Search for the cell housing the specified text and yield its [x, y] center coordinate. 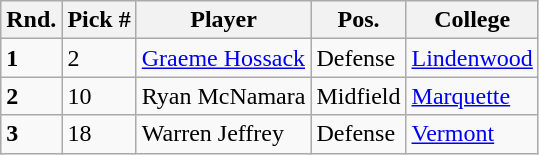
Graeme Hossack [224, 58]
Midfield [358, 96]
Pos. [358, 20]
Ryan McNamara [224, 96]
Vermont [472, 134]
3 [32, 134]
1 [32, 58]
Marquette [472, 96]
College [472, 20]
Pick # [99, 20]
Warren Jeffrey [224, 134]
Lindenwood [472, 58]
Player [224, 20]
Rnd. [32, 20]
10 [99, 96]
18 [99, 134]
